Find where the given text appears and provide that cell's center as [x, y] coordinate. 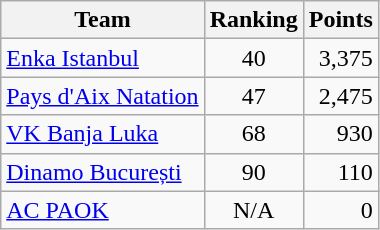
0 [340, 210]
VK Banja Luka [102, 134]
3,375 [340, 58]
N/A [254, 210]
40 [254, 58]
930 [340, 134]
Ranking [254, 20]
Dinamo București [102, 172]
Points [340, 20]
Enka Istanbul [102, 58]
AC PAOK [102, 210]
2,475 [340, 96]
Pays d'Aix Natation [102, 96]
110 [340, 172]
Team [102, 20]
68 [254, 134]
47 [254, 96]
90 [254, 172]
